Scan for the cell matching the given text and deliver its [x, y] coordinate at center. 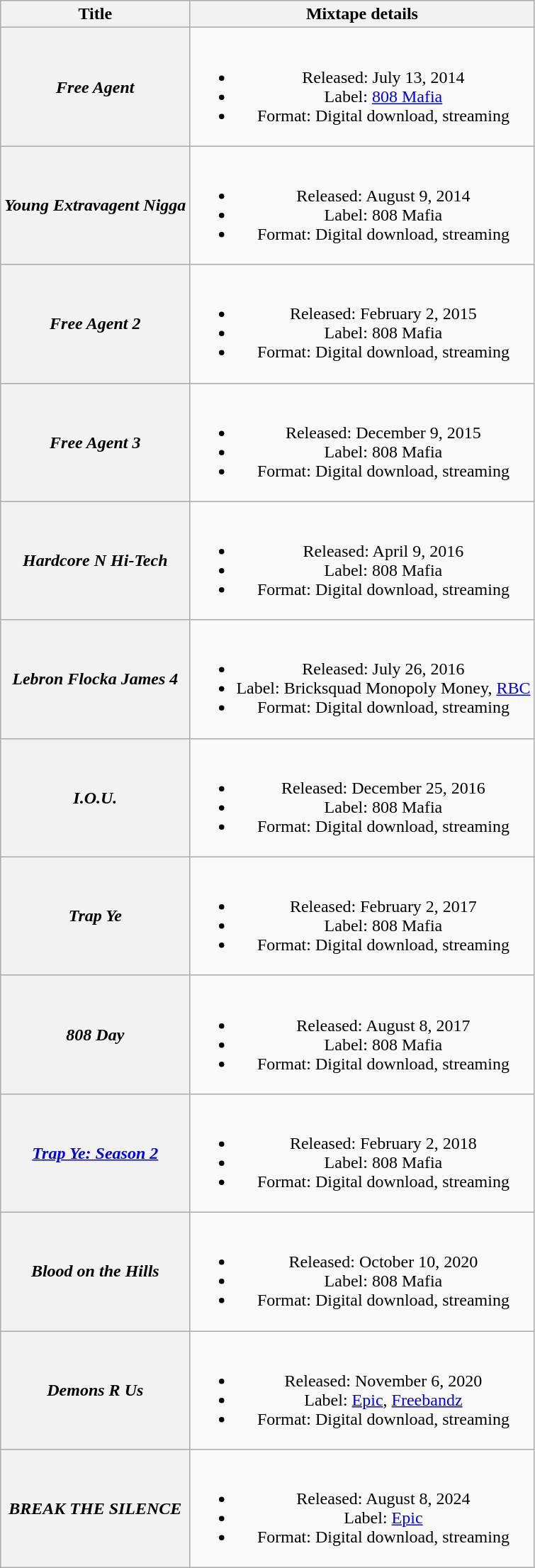
Blood on the Hills [95, 1271]
Released: April 9, 2016Label: 808 MafiaFormat: Digital download, streaming [362, 560]
Trap Ye: Season 2 [95, 1153]
Mixtape details [362, 14]
Released: August 9, 2014Label: 808 MafiaFormat: Digital download, streaming [362, 206]
Free Agent [95, 87]
Title [95, 14]
Released: July 26, 2016Label: Bricksquad Monopoly Money, RBCFormat: Digital download, streaming [362, 679]
Demons R Us [95, 1390]
Released: December 25, 2016Label: 808 MafiaFormat: Digital download, streaming [362, 797]
Released: February 2, 2015Label: 808 MafiaFormat: Digital download, streaming [362, 323]
Released: February 2, 2018Label: 808 MafiaFormat: Digital download, streaming [362, 1153]
BREAK THE SILENCE [95, 1509]
Released: December 9, 2015Label: 808 MafiaFormat: Digital download, streaming [362, 443]
Released: October 10, 2020Label: 808 MafiaFormat: Digital download, streaming [362, 1271]
Released: November 6, 2020Label: Epic, FreebandzFormat: Digital download, streaming [362, 1390]
Released: August 8, 2024Label: EpicFormat: Digital download, streaming [362, 1509]
Released: August 8, 2017Label: 808 MafiaFormat: Digital download, streaming [362, 1034]
Lebron Flocka James 4 [95, 679]
Trap Ye [95, 916]
I.O.U. [95, 797]
808 Day [95, 1034]
Hardcore N Hi-Tech [95, 560]
Released: July 13, 2014Label: 808 MafiaFormat: Digital download, streaming [362, 87]
Released: February 2, 2017Label: 808 MafiaFormat: Digital download, streaming [362, 916]
Free Agent 3 [95, 443]
Young Extravagent Nigga [95, 206]
Free Agent 2 [95, 323]
